Capture the cell that displays the provided text and extract its [x, y] central coordinate. 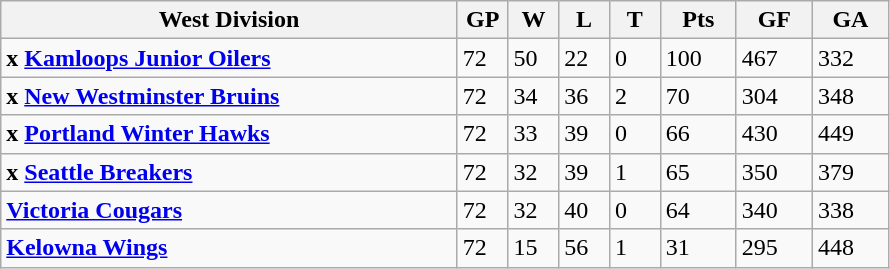
100 [698, 58]
70 [698, 96]
304 [774, 96]
31 [698, 248]
338 [850, 210]
Victoria Cougars [230, 210]
GA [850, 20]
295 [774, 248]
x New Westminster Bruins [230, 96]
348 [850, 96]
40 [584, 210]
2 [634, 96]
x Portland Winter Hawks [230, 134]
W [534, 20]
15 [534, 248]
36 [584, 96]
34 [534, 96]
22 [584, 58]
430 [774, 134]
GF [774, 20]
33 [534, 134]
56 [584, 248]
340 [774, 210]
x Seattle Breakers [230, 172]
448 [850, 248]
467 [774, 58]
L [584, 20]
Pts [698, 20]
x Kamloops Junior Oilers [230, 58]
379 [850, 172]
65 [698, 172]
66 [698, 134]
T [634, 20]
332 [850, 58]
64 [698, 210]
Kelowna Wings [230, 248]
GP [482, 20]
449 [850, 134]
350 [774, 172]
50 [534, 58]
West Division [230, 20]
